Provide the [x, y] coordinate of the cell's center where the given text is located.  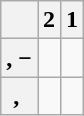
, [20, 96]
, − [20, 58]
1 [72, 20]
2 [50, 20]
